Detect which cell encompasses the target text, then output its [x, y] center coordinate. 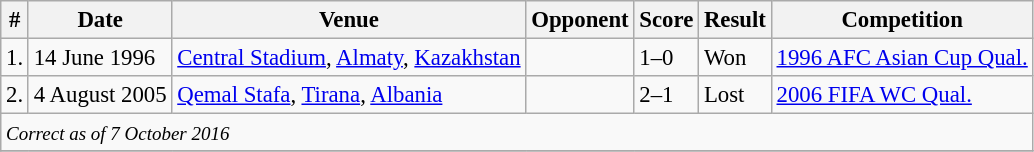
Score [666, 20]
# [15, 20]
1–0 [666, 58]
Opponent [580, 20]
Lost [736, 95]
2006 FIFA WC Qual. [902, 95]
Competition [902, 20]
1. [15, 58]
4 August 2005 [100, 95]
2. [15, 95]
14 June 1996 [100, 58]
Date [100, 20]
1996 AFC Asian Cup Qual. [902, 58]
Qemal Stafa, Tirana, Albania [349, 95]
Central Stadium, Almaty, Kazakhstan [349, 58]
Correct as of 7 October 2016 [517, 133]
Result [736, 20]
2–1 [666, 95]
Venue [349, 20]
Won [736, 58]
